Find where the given text appears and provide that cell's center as [x, y] coordinate. 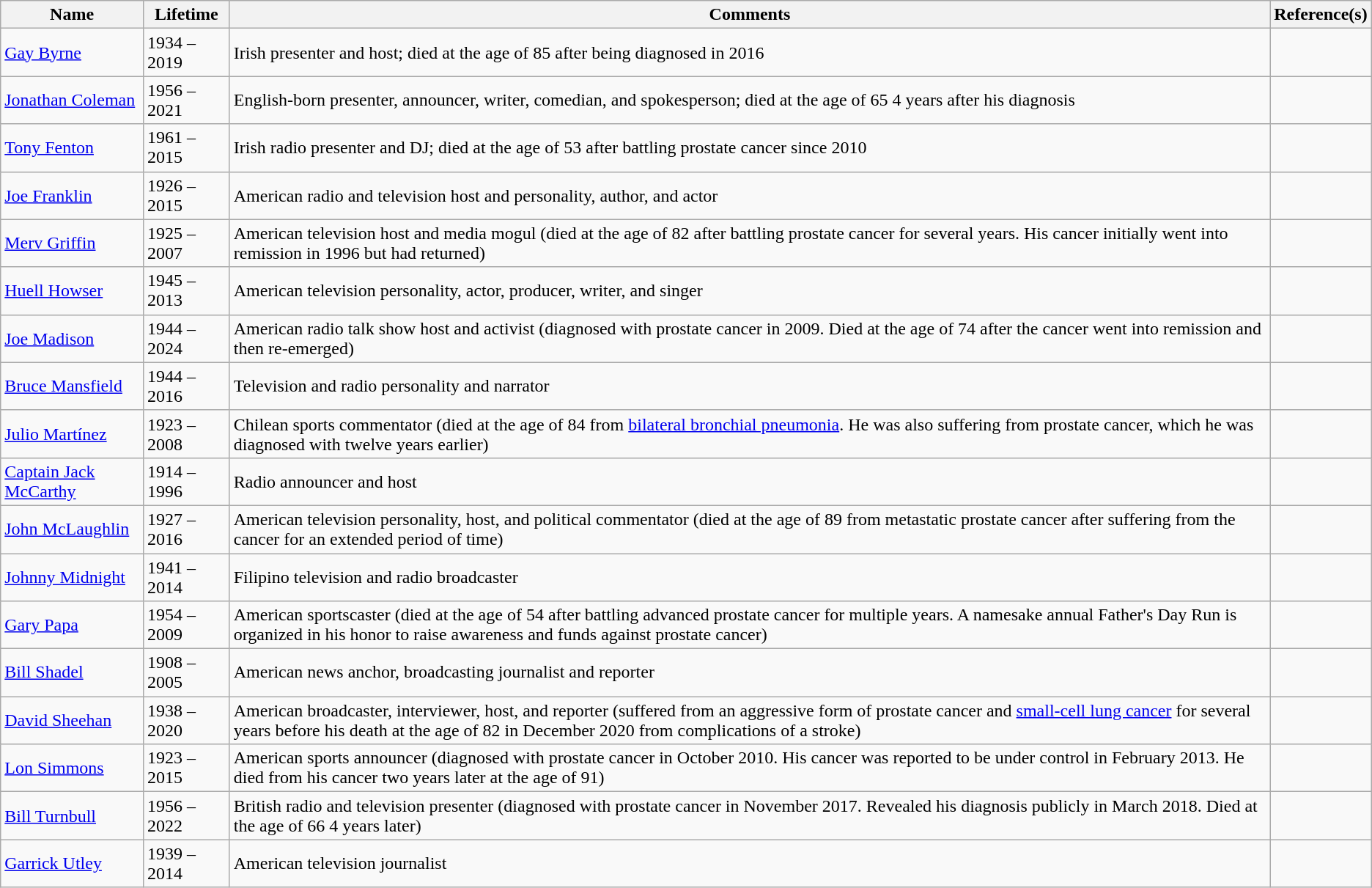
Radio announcer and host [749, 481]
1956 – 2022 [186, 815]
Julio Martínez [72, 434]
1941 – 2014 [186, 576]
1908 – 2005 [186, 673]
John McLaughlin [72, 529]
English-born presenter, announcer, writer, comedian, and spokesperson; died at the age of 65 4 years after his diagnosis [749, 100]
1923 – 2015 [186, 768]
Tony Fenton [72, 148]
Television and radio personality and narrator [749, 386]
Irish presenter and host; died at the age of 85 after being diagnosed in 2016 [749, 53]
Comments [749, 15]
1945 – 2013 [186, 290]
1926 – 2015 [186, 195]
1927 – 2016 [186, 529]
Johnny Midnight [72, 576]
Gary Papa [72, 625]
1934 – 2019 [186, 53]
1914 – 1996 [186, 481]
Joe Madison [72, 339]
Bill Turnbull [72, 815]
1954 – 2009 [186, 625]
Merv Griffin [72, 243]
Lifetime [186, 15]
Name [72, 15]
Jonathan Coleman [72, 100]
American television personality, actor, producer, writer, and singer [749, 290]
1944 – 2024 [186, 339]
Captain Jack McCarthy [72, 481]
Bruce Mansfield [72, 386]
1944 – 2016 [186, 386]
Bill Shadel [72, 673]
Gay Byrne [72, 53]
1923 – 2008 [186, 434]
Irish radio presenter and DJ; died at the age of 53 after battling prostate cancer since 2010 [749, 148]
American television journalist [749, 864]
1956 – 2021 [186, 100]
Garrick Utley [72, 864]
1925 – 2007 [186, 243]
American radio and television host and personality, author, and actor [749, 195]
David Sheehan [72, 720]
1961 – 2015 [186, 148]
1939 – 2014 [186, 864]
1938 – 2020 [186, 720]
Joe Franklin [72, 195]
Lon Simmons [72, 768]
Filipino television and radio broadcaster [749, 576]
Huell Howser [72, 290]
American news anchor, broadcasting journalist and reporter [749, 673]
Reference(s) [1321, 15]
